From the cell containing the given text, extract its center point as [x, y] coordinate. 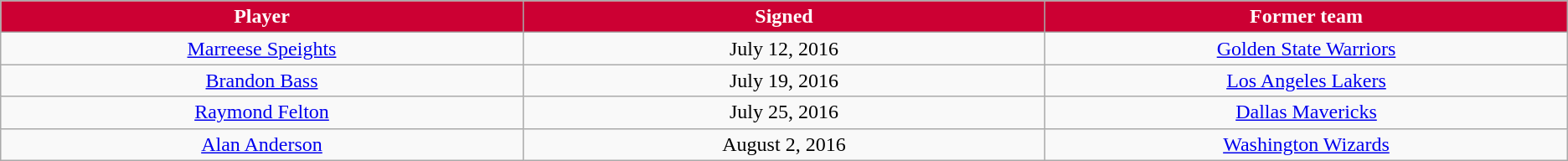
Signed [784, 17]
Golden State Warriors [1307, 49]
Brandon Bass [261, 80]
Player [261, 17]
Marreese Speights [261, 49]
August 2, 2016 [784, 144]
July 12, 2016 [784, 49]
Former team [1307, 17]
Washington Wizards [1307, 144]
Dallas Mavericks [1307, 112]
July 19, 2016 [784, 80]
Raymond Felton [261, 112]
Alan Anderson [261, 144]
July 25, 2016 [784, 112]
Los Angeles Lakers [1307, 80]
